Capture the cell that displays the provided text and extract its (x, y) central coordinate. 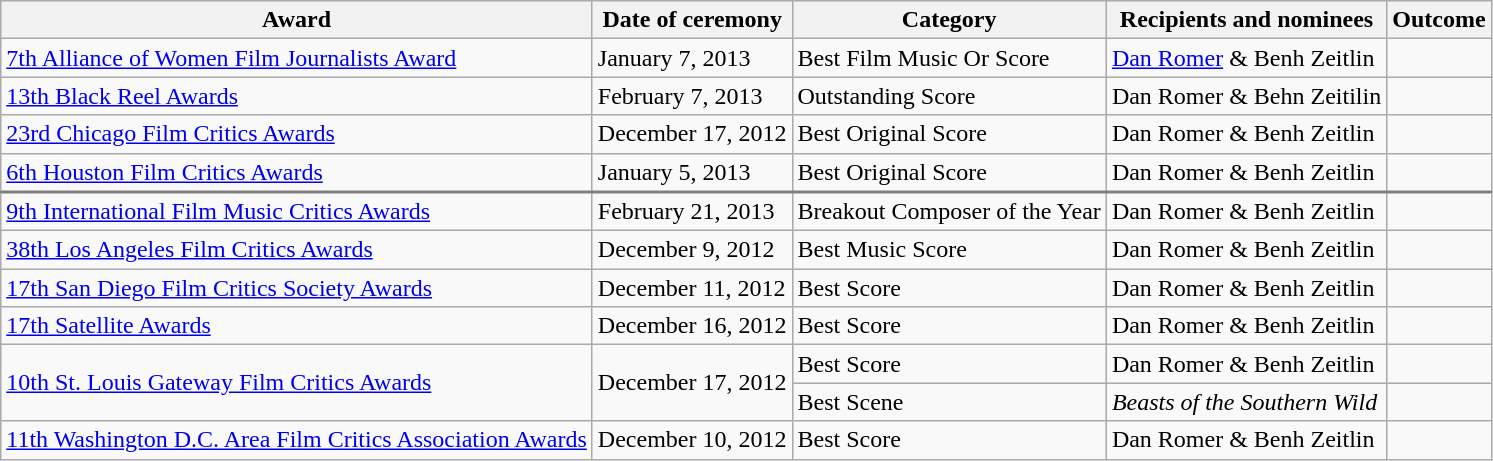
Beasts of the Southern Wild (1246, 402)
February 7, 2013 (692, 96)
Date of ceremony (692, 20)
17th Satellite Awards (297, 326)
February 21, 2013 (692, 212)
13th Black Reel Awards (297, 96)
23rd Chicago Film Critics Awards (297, 134)
Dan Romer & Behn Zeitilin (1246, 96)
December 9, 2012 (692, 250)
December 16, 2012 (692, 326)
7th Alliance of Women Film Journalists Award (297, 58)
11th Washington D.C. Area Film Critics Association Awards (297, 440)
Outcome (1439, 20)
January 7, 2013 (692, 58)
9th International Film Music Critics Awards (297, 212)
January 5, 2013 (692, 172)
Category (949, 20)
6th Houston Film Critics Awards (297, 172)
December 10, 2012 (692, 440)
Breakout Composer of the Year (949, 212)
Best Music Score (949, 250)
Award (297, 20)
Best Film Music Or Score (949, 58)
Outstanding Score (949, 96)
Recipients and nominees (1246, 20)
Best Scene (949, 402)
38th Los Angeles Film Critics Awards (297, 250)
10th St. Louis Gateway Film Critics Awards (297, 383)
December 11, 2012 (692, 288)
17th San Diego Film Critics Society Awards (297, 288)
